Detect which cell encompasses the target text, then output its [x, y] center coordinate. 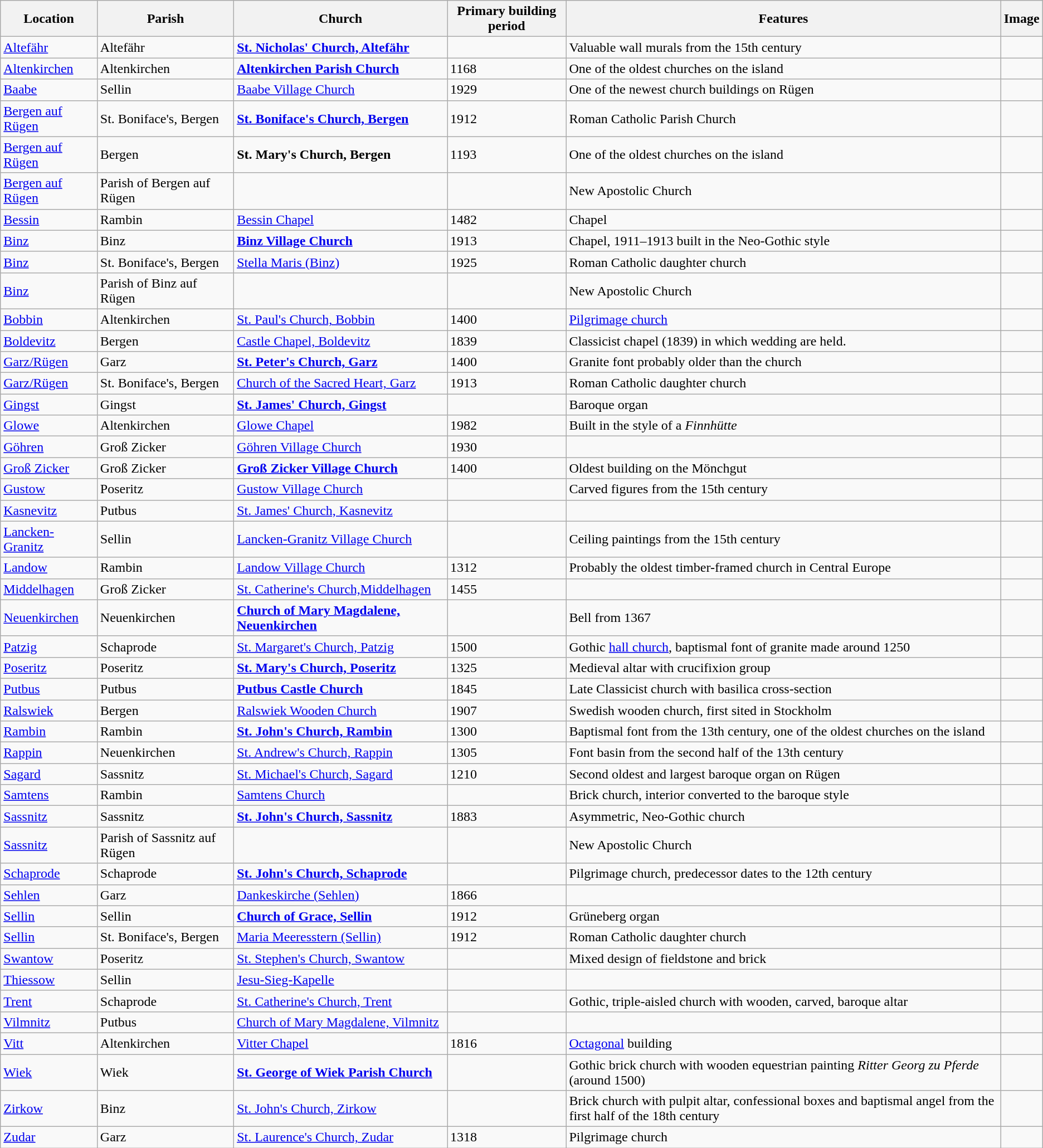
Features [783, 19]
1929 [507, 90]
St. Mary's Church, Poseritz [341, 668]
Image [1022, 19]
Valuable wall murals from the 15th century [783, 47]
Ralswiek Wooden Church [341, 711]
Bessin [49, 220]
Probably the oldest timber-framed church in Central Europe [783, 568]
Brick church, interior converted to the baroque style [783, 795]
Ralswiek [49, 711]
Brick church with pulpit altar, confessional boxes and baptismal angel from the first half of the 18th century [783, 1109]
Swantow [49, 959]
Baroque organ [783, 405]
Late Classicist church with basilica cross-section [783, 689]
Octagonal building [783, 1043]
Gothic hall church, baptismal font of granite made around 1250 [783, 646]
Church [341, 19]
Castle Chapel, Boldevitz [341, 340]
Binz Village Church [341, 241]
1318 [507, 1137]
Chapel [783, 220]
Vilmnitz [49, 1022]
Church of Mary Magdalene, Vilmnitz [341, 1022]
St. James' Church, Gingst [341, 405]
Samtens [49, 795]
Classicist chapel (1839) in which wedding are held. [783, 340]
Putbus Castle Church [341, 689]
Groß Zicker Village Church [341, 468]
1925 [507, 262]
Location [49, 19]
Mixed design of fieldstone and brick [783, 959]
Parish of Binz auf Rügen [165, 291]
Vitter Chapel [341, 1043]
Glowe Chapel [341, 426]
1845 [507, 689]
St. John's Church, Sassnitz [341, 816]
St. Catherine's Church,Middelhagen [341, 589]
Middelhagen [49, 589]
Oldest building on the Mönchgut [783, 468]
Primary building period [507, 19]
St. James' Church, Kasnevitz [341, 510]
St. John's Church, Rambin [341, 732]
1839 [507, 340]
Second oldest and largest baroque organ on Rügen [783, 774]
St. John's Church, Schaprode [341, 874]
Carved figures from the 15th century [783, 489]
1325 [507, 668]
Font basin from the second half of the 13th century [783, 753]
St. George of Wiek Parish Church [341, 1072]
Grüneberg organ [783, 916]
St. Michael's Church, Sagard [341, 774]
Parish of Sassnitz auf Rügen [165, 845]
Roman Catholic Parish Church [783, 118]
1907 [507, 711]
Granite font probably older than the church [783, 362]
Medieval altar with crucifixion group [783, 668]
Sagard [49, 774]
1883 [507, 816]
1300 [507, 732]
St. Stephen's Church, Swantow [341, 959]
1168 [507, 69]
Trent [49, 1001]
Landow [49, 568]
Zirkow [49, 1109]
Swedish wooden church, first sited in Stockholm [783, 711]
Patzig [49, 646]
Stella Maris (Binz) [341, 262]
St. Catherine's Church, Trent [341, 1001]
Parish of Bergen auf Rügen [165, 191]
Lancken-Granitz Village Church [341, 539]
One of the newest church buildings on Rügen [783, 90]
1866 [507, 895]
Jesu-Sieg-Kapelle [341, 980]
1930 [507, 447]
Gothic, triple-aisled church with wooden, carved, baroque altar [783, 1001]
St. Laurence's Church, Zudar [341, 1137]
1982 [507, 426]
Maria Meeresstern (Sellin) [341, 937]
Bobbin [49, 319]
Dankeskirche (Sehlen) [341, 895]
Gustow Village Church [341, 489]
Bessin Chapel [341, 220]
Zudar [49, 1137]
Göhren [49, 447]
Vitt [49, 1043]
St. Nicholas' Church, Altefähr [341, 47]
1305 [507, 753]
Chapel, 1911–1913 built in the Neo-Gothic style [783, 241]
Samtens Church [341, 795]
St. Paul's Church, Bobbin [341, 319]
St. Mary's Church, Bergen [341, 155]
Lancken-Granitz [49, 539]
1210 [507, 774]
Glowe [49, 426]
1500 [507, 646]
Kasnevitz [49, 510]
St. Andrew's Church, Rappin [341, 753]
Landow Village Church [341, 568]
Pilgrimage church, predecessor dates to the 12th century [783, 874]
Göhren Village Church [341, 447]
St. Peter's Church, Garz [341, 362]
1482 [507, 220]
1816 [507, 1043]
Gothic brick church with wooden equestrian painting Ritter Georg zu Pferde (around 1500) [783, 1072]
Built in the style of a Finnhütte [783, 426]
St. Margaret's Church, Patzig [341, 646]
Church of Grace, Sellin [341, 916]
Rappin [49, 753]
Church of the Sacred Heart, Garz [341, 383]
Bell from 1367 [783, 617]
1312 [507, 568]
Church of Mary Magdalene, Neuenkirchen [341, 617]
Sehlen [49, 895]
Thiessow [49, 980]
St. John's Church, Zirkow [341, 1109]
Asymmetric, Neo-Gothic church [783, 816]
Ceiling paintings from the 15th century [783, 539]
Boldevitz [49, 340]
Baabe Village Church [341, 90]
Baptismal font from the 13th century, one of the oldest churches on the island [783, 732]
Altenkirchen Parish Church [341, 69]
1193 [507, 155]
Baabe [49, 90]
Parish [165, 19]
St. Boniface's Church, Bergen [341, 118]
Gustow [49, 489]
1455 [507, 589]
